Return the (x, y) coordinate for the center point of the cell that contains the specified text.  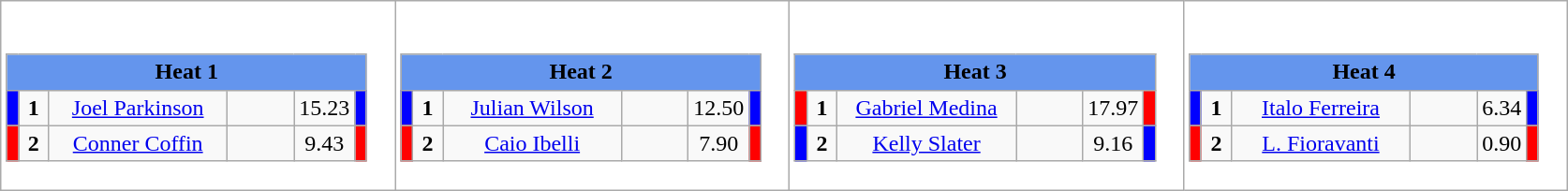
Heat 4 1 Italo Ferreira 6.34 2 L. Fioravanti 0.90 (1375, 95)
Julian Wilson (532, 108)
0.90 (1502, 143)
Kelly Slater (927, 143)
Heat 3 1 Gabriel Medina 17.97 2 Kelly Slater 9.16 (987, 95)
12.50 (719, 108)
15.23 (324, 108)
7.90 (719, 143)
Joel Parkinson (139, 108)
Conner Coffin (139, 143)
9.16 (1113, 143)
6.34 (1502, 108)
Heat 1 1 Joel Parkinson 15.23 2 Conner Coffin 9.43 (199, 95)
Gabriel Medina (927, 108)
17.97 (1113, 108)
Heat 3 (975, 72)
L. Fioravanti (1321, 143)
Heat 2 (581, 72)
Italo Ferreira (1321, 108)
Caio Ibelli (532, 143)
9.43 (324, 143)
Heat 2 1 Julian Wilson 12.50 2 Caio Ibelli 7.90 (592, 95)
Heat 1 (186, 72)
Heat 4 (1364, 72)
